Search for the cell housing the specified text and yield its [X, Y] center coordinate. 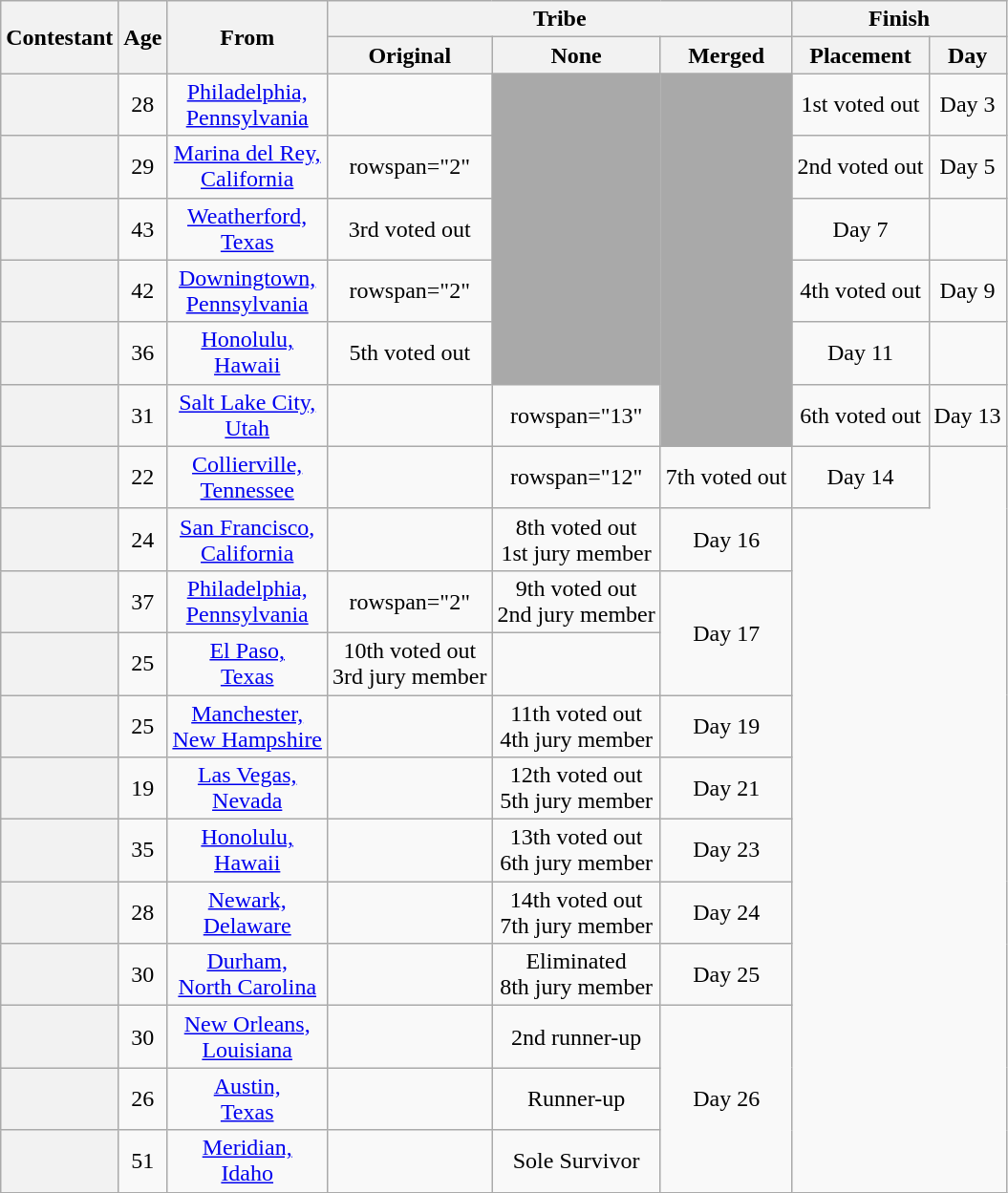
51 [143, 1161]
29 [143, 166]
None [576, 55]
Las Vegas,Nevada [247, 789]
35 [143, 850]
1st voted out [860, 105]
Merged [726, 55]
Manchester,New Hampshire [247, 726]
36 [143, 353]
Sole Survivor [576, 1161]
Day 21 [726, 789]
El Paso,Texas [247, 663]
Day 3 [967, 105]
Day 23 [726, 850]
Original [410, 55]
7th voted out [726, 478]
37 [143, 602]
6th voted out [860, 415]
2nd runner-up [576, 1037]
Day 24 [726, 913]
From [247, 37]
14th voted out7th jury member [576, 913]
Day 9 [967, 290]
Finish [899, 19]
San Francisco,California [247, 539]
Meridian,Idaho [247, 1161]
12th voted out5th jury member [576, 789]
4th voted out [860, 290]
24 [143, 539]
3rd voted out [410, 229]
Day 26 [726, 1098]
Day [967, 55]
Weatherford,Texas [247, 229]
Day 25 [726, 974]
19 [143, 789]
13th voted out6th jury member [576, 850]
Runner-up [576, 1098]
Collierville,Tennessee [247, 478]
Eliminated8th jury member [576, 974]
Salt Lake City,Utah [247, 415]
rowspan="12" [576, 478]
Day 14 [860, 478]
Marina del Rey,California [247, 166]
Age [143, 37]
22 [143, 478]
rowspan="13" [576, 415]
Day 13 [967, 415]
5th voted out [410, 353]
42 [143, 290]
10th voted out3rd jury member [410, 663]
8th voted out1st jury member [576, 539]
31 [143, 415]
Austin,Texas [247, 1098]
Day 17 [726, 632]
Day 16 [726, 539]
Day 7 [860, 229]
Durham,North Carolina [247, 974]
2nd voted out [860, 166]
Placement [860, 55]
Contestant [59, 37]
Newark,Delaware [247, 913]
9th voted out2nd jury member [576, 602]
11th voted out4th jury member [576, 726]
Day 19 [726, 726]
Day 11 [860, 353]
26 [143, 1098]
43 [143, 229]
Downingtown,Pennsylvania [247, 290]
Day 5 [967, 166]
Tribe [560, 19]
New Orleans,Louisiana [247, 1037]
